Capture the cell that displays the provided text and extract its [x, y] central coordinate. 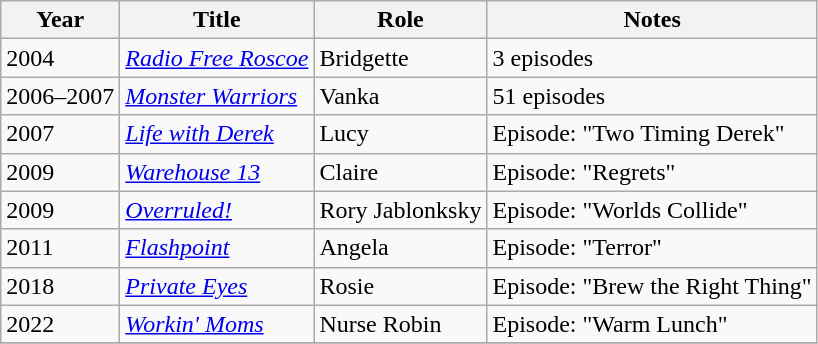
Title [217, 20]
Private Eyes [217, 286]
Flashpoint [217, 248]
Role [400, 20]
Workin' Moms [217, 324]
Nurse Robin [400, 324]
Episode: "Brew the Right Thing" [652, 286]
2006–2007 [60, 96]
Life with Derek [217, 134]
Overruled! [217, 210]
Monster Warriors [217, 96]
2004 [60, 58]
Lucy [400, 134]
2022 [60, 324]
Notes [652, 20]
Rosie [400, 286]
2011 [60, 248]
Radio Free Roscoe [217, 58]
Angela [400, 248]
Episode: "Terror" [652, 248]
3 episodes [652, 58]
Bridgette [400, 58]
2018 [60, 286]
Episode: "Worlds Collide" [652, 210]
Episode: "Two Timing Derek" [652, 134]
2007 [60, 134]
Episode: "Warm Lunch" [652, 324]
51 episodes [652, 96]
Vanka [400, 96]
Year [60, 20]
Rory Jablonksky [400, 210]
Claire [400, 172]
Episode: "Regrets" [652, 172]
Warehouse 13 [217, 172]
